Search for the cell housing the specified text and yield its [X, Y] center coordinate. 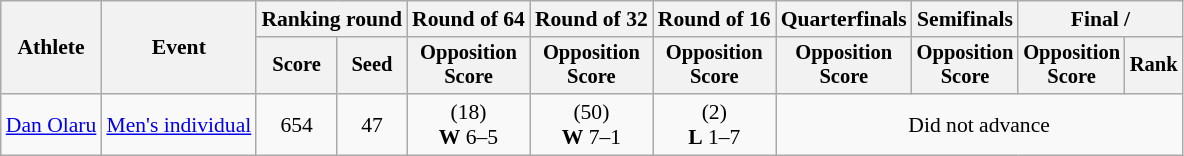
(18)W 6–5 [468, 124]
Score [296, 66]
47 [372, 124]
Rank [1154, 66]
Dan Olaru [52, 124]
Semifinals [966, 19]
Quarterfinals [844, 19]
Men's individual [178, 124]
Did not advance [980, 124]
Ranking round [332, 19]
(50)W 7–1 [592, 124]
Round of 16 [714, 19]
(2)L 1–7 [714, 124]
Seed [372, 66]
654 [296, 124]
Athlete [52, 48]
Event [178, 48]
Round of 32 [592, 19]
Round of 64 [468, 19]
Final / [1100, 19]
